Locate the cell with the specified text and output its [X, Y] center coordinate. 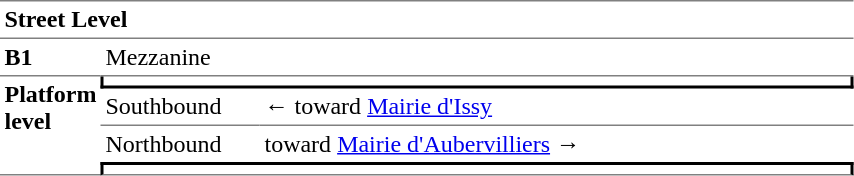
← toward Mairie d'Issy [557, 107]
Street Level [427, 20]
toward Mairie d'Aubervilliers → [557, 144]
B1 [50, 58]
Mezzanine [478, 58]
Southbound [180, 107]
Platform level [50, 126]
Northbound [180, 144]
